From the cell containing the given text, extract its center point as (X, Y) coordinate. 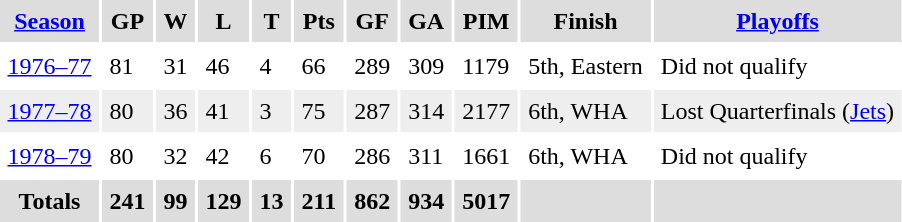
311 (426, 156)
L (224, 21)
41 (224, 111)
Playoffs (777, 21)
36 (176, 111)
2177 (486, 111)
W (176, 21)
5th, Eastern (586, 66)
75 (319, 111)
3 (272, 111)
1977–78 (50, 111)
1179 (486, 66)
99 (176, 201)
81 (128, 66)
211 (319, 201)
1661 (486, 156)
70 (319, 156)
Lost Quarterfinals (Jets) (777, 111)
42 (224, 156)
286 (372, 156)
5017 (486, 201)
287 (372, 111)
13 (272, 201)
862 (372, 201)
309 (426, 66)
66 (319, 66)
Totals (50, 201)
4 (272, 66)
6 (272, 156)
46 (224, 66)
GA (426, 21)
129 (224, 201)
GF (372, 21)
934 (426, 201)
31 (176, 66)
Pts (319, 21)
32 (176, 156)
289 (372, 66)
314 (426, 111)
241 (128, 201)
GP (128, 21)
1976–77 (50, 66)
Finish (586, 21)
PIM (486, 21)
T (272, 21)
Season (50, 21)
1978–79 (50, 156)
